Determine the [X, Y] coordinate at the center of the cell enclosing the given text.  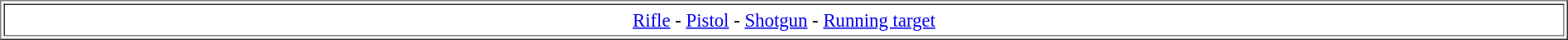
Rifle - Pistol - Shotgun - Running target [784, 20]
